From the cell containing the given text, extract its center point as [x, y] coordinate. 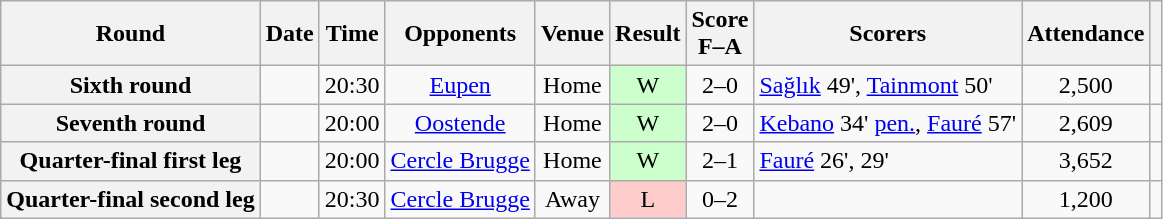
Venue [572, 34]
Opponents [460, 34]
Seventh round [130, 123]
3,652 [1086, 161]
Date [290, 34]
0–2 [720, 199]
Sağlık 49', Tainmont 50' [888, 85]
Quarter-final second leg [130, 199]
2–1 [720, 161]
1,200 [1086, 199]
Away [572, 199]
Oostende [460, 123]
Result [648, 34]
Scorers [888, 34]
Quarter-final first leg [130, 161]
Eupen [460, 85]
Sixth round [130, 85]
Fauré 26', 29' [888, 161]
2,609 [1086, 123]
L [648, 199]
Attendance [1086, 34]
Round [130, 34]
Time [352, 34]
Kebano 34' pen., Fauré 57' [888, 123]
ScoreF–A [720, 34]
2,500 [1086, 85]
